For the text-containing cell, return its midpoint in [X, Y] coordinate format. 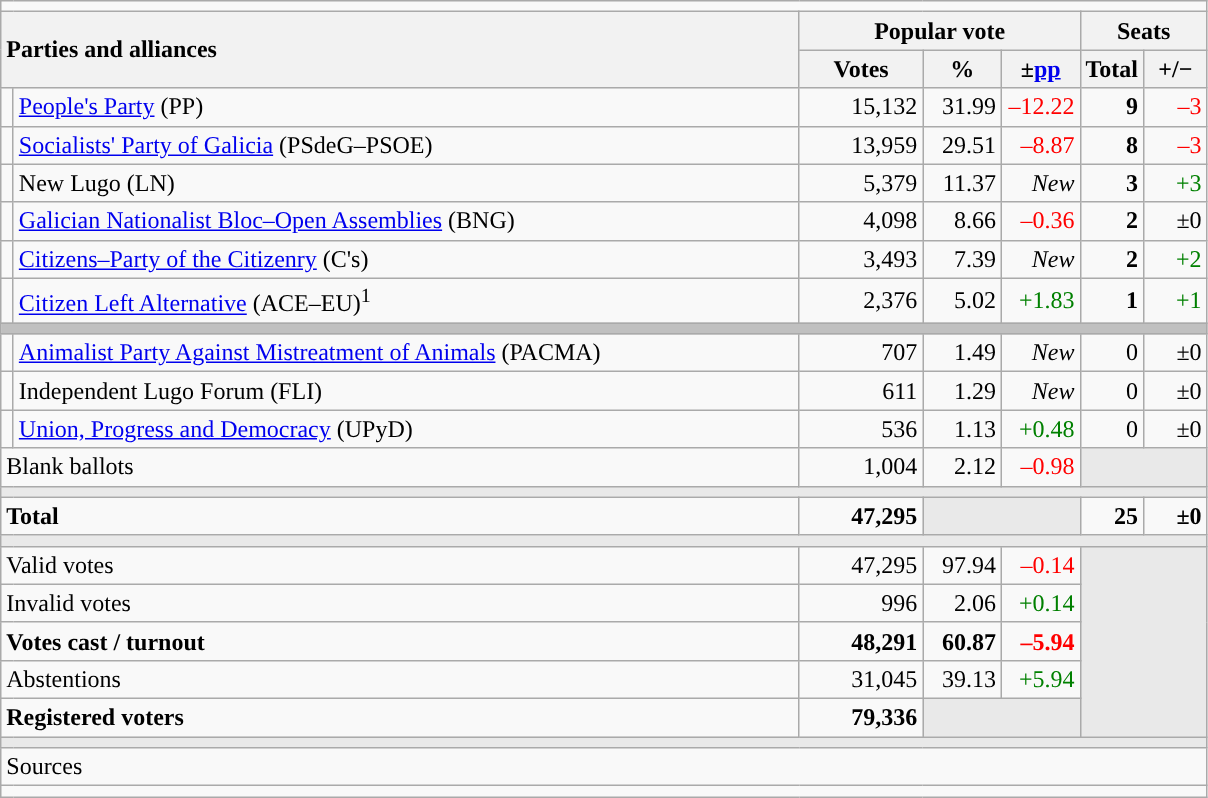
Votes cast / turnout [400, 641]
Sources [604, 767]
1.29 [962, 391]
–5.94 [1040, 641]
Independent Lugo Forum (FLI) [406, 391]
611 [861, 391]
996 [861, 603]
8.66 [962, 221]
31.99 [962, 107]
39.13 [962, 679]
Registered voters [400, 718]
–12.22 [1040, 107]
+0.14 [1040, 603]
Blank ballots [400, 467]
Votes [861, 69]
Seats [1144, 31]
+3 [1176, 183]
Citizens–Party of the Citizenry (C's) [406, 259]
8 [1112, 145]
1.13 [962, 429]
29.51 [962, 145]
Citizen Left Alternative (ACE–EU)1 [406, 300]
25 [1112, 516]
707 [861, 353]
3 [1112, 183]
–0.98 [1040, 467]
±pp [1040, 69]
60.87 [962, 641]
+/− [1176, 69]
1 [1112, 300]
Socialists' Party of Galicia (PSdeG–PSOE) [406, 145]
79,336 [861, 718]
5.02 [962, 300]
11.37 [962, 183]
15,132 [861, 107]
4,098 [861, 221]
+1.83 [1040, 300]
+0.48 [1040, 429]
Valid votes [400, 565]
2,376 [861, 300]
+2 [1176, 259]
31,045 [861, 679]
7.39 [962, 259]
3,493 [861, 259]
2.06 [962, 603]
Animalist Party Against Mistreatment of Animals (PACMA) [406, 353]
Parties and alliances [400, 50]
New Lugo (LN) [406, 183]
536 [861, 429]
–0.14 [1040, 565]
13,959 [861, 145]
+5.94 [1040, 679]
Invalid votes [400, 603]
2.12 [962, 467]
1.49 [962, 353]
People's Party (PP) [406, 107]
Galician Nationalist Bloc–Open Assemblies (BNG) [406, 221]
48,291 [861, 641]
–0.36 [1040, 221]
1,004 [861, 467]
+1 [1176, 300]
97.94 [962, 565]
–8.87 [1040, 145]
Abstentions [400, 679]
5,379 [861, 183]
% [962, 69]
9 [1112, 107]
Union, Progress and Democracy (UPyD) [406, 429]
Popular vote [940, 31]
